Identify which cell holds the provided text, then report its (X, Y) central coordinate. 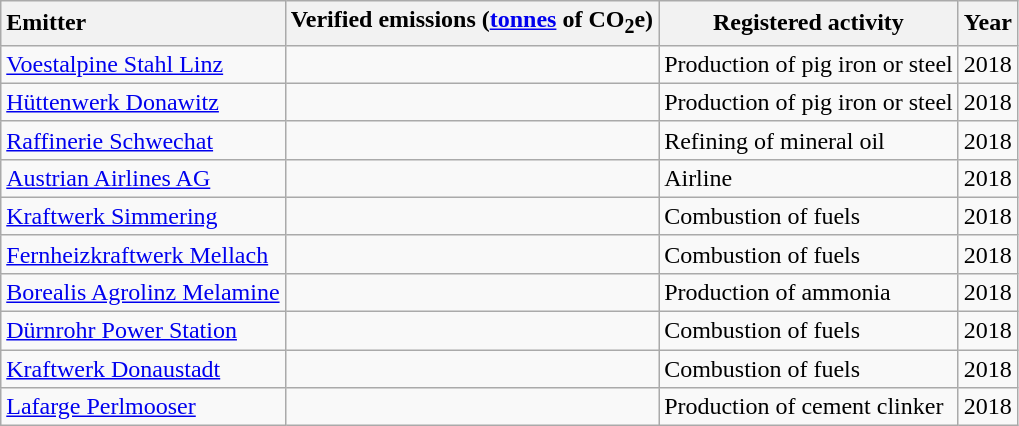
Verified emissions (tonnes of CO2e) (472, 23)
Lafarge Perlmooser (143, 407)
Hüttenwerk Donawitz (143, 102)
Year (988, 23)
Borealis Agrolinz Melamine (143, 292)
Emitter (143, 23)
Dürnrohr Power Station (143, 331)
Austrian Airlines AG (143, 178)
Raffinerie Schwechat (143, 140)
Registered activity (809, 23)
Fernheizkraftwerk Mellach (143, 254)
Voestalpine Stahl Linz (143, 64)
Refining of mineral oil (809, 140)
Production of cement clinker (809, 407)
Kraftwerk Donaustadt (143, 369)
Airline (809, 178)
Kraftwerk Simmering (143, 216)
Production of ammonia (809, 292)
